Return (X, Y) of the center of cell containing provided text 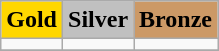
Silver (98, 20)
Gold (32, 20)
Bronze (176, 20)
